From the cell containing the given text, extract its center point as [x, y] coordinate. 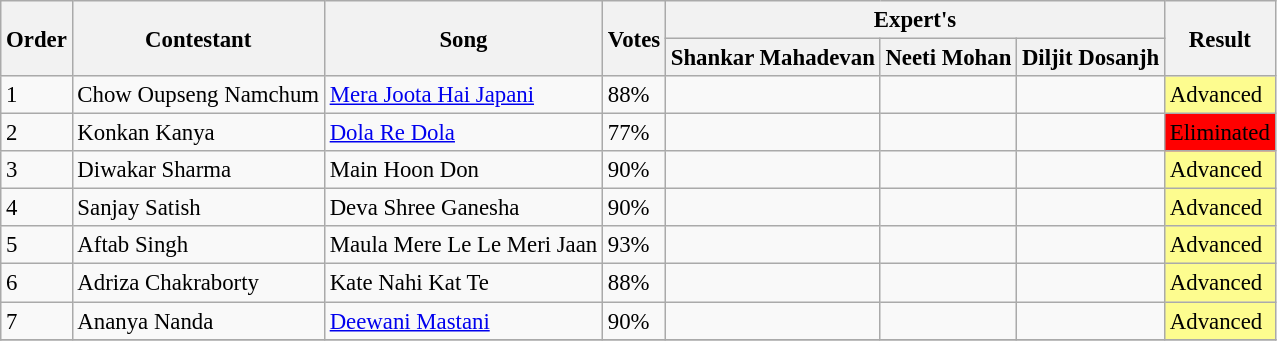
Deva Shree Ganesha [463, 208]
Diwakar Sharma [198, 170]
7 [36, 321]
Song [463, 38]
Main Hoon Don [463, 170]
Eliminated [1220, 133]
Deewani Mastani [463, 321]
Aftab Singh [198, 245]
6 [36, 283]
2 [36, 133]
Mera Joota Hai Japani [463, 95]
Konkan Kanya [198, 133]
1 [36, 95]
4 [36, 208]
Kate Nahi Kat Te [463, 283]
Sanjay Satish [198, 208]
Dola Re Dola [463, 133]
Order [36, 38]
77% [634, 133]
Ananya Nanda [198, 321]
Shankar Mahadevan [772, 58]
93% [634, 245]
Contestant [198, 38]
Result [1220, 38]
5 [36, 245]
Maula Mere Le Le Meri Jaan [463, 245]
Votes [634, 38]
Chow Oupseng Namchum [198, 95]
Adriza Chakraborty [198, 283]
3 [36, 170]
Expert's [914, 20]
Diljit Dosanjh [1091, 58]
Neeti Mohan [948, 58]
